Provide the (x, y) coordinate of the cell's center where the given text is located.  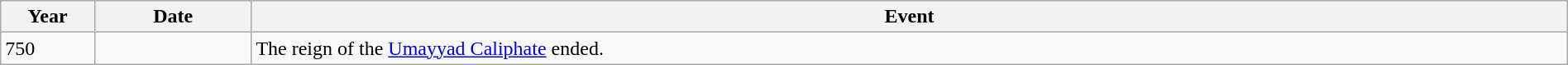
Year (48, 17)
750 (48, 48)
Date (172, 17)
The reign of the Umayyad Caliphate ended. (910, 48)
Event (910, 17)
